Search for the cell housing the specified text and yield its [x, y] center coordinate. 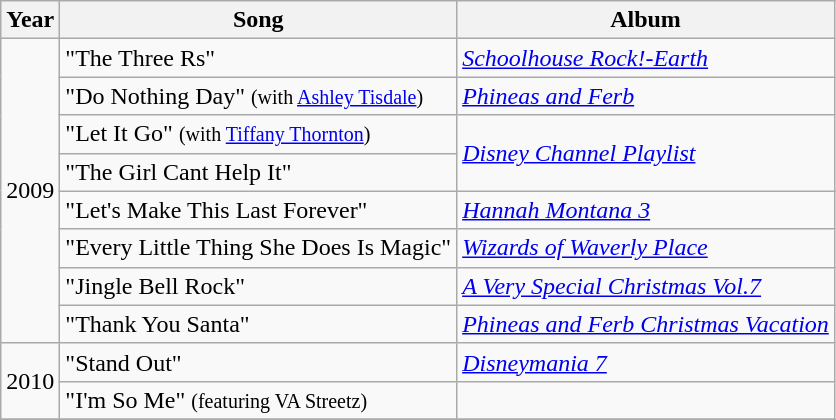
"Let It Go" (with Tiffany Thornton) [258, 134]
"Stand Out" [258, 362]
"The Girl Cant Help It" [258, 172]
"Let's Make This Last Forever" [258, 210]
Hannah Montana 3 [646, 210]
Disney Channel Playlist [646, 153]
"Do Nothing Day" (with Ashley Tisdale) [258, 96]
2010 [30, 381]
Disneymania 7 [646, 362]
A Very Special Christmas Vol.7 [646, 286]
"Jingle Bell Rock" [258, 286]
Album [646, 20]
"Thank You Santa" [258, 324]
2009 [30, 191]
Wizards of Waverly Place [646, 248]
Schoolhouse Rock!-Earth [646, 58]
Phineas and Ferb Christmas Vacation [646, 324]
"The Three Rs" [258, 58]
Song [258, 20]
"Every Little Thing She Does Is Magic" [258, 248]
Year [30, 20]
Phineas and Ferb [646, 96]
"I'm So Me" (featuring VA Streetz) [258, 400]
